Capture the cell that displays the provided text and extract its [X, Y] central coordinate. 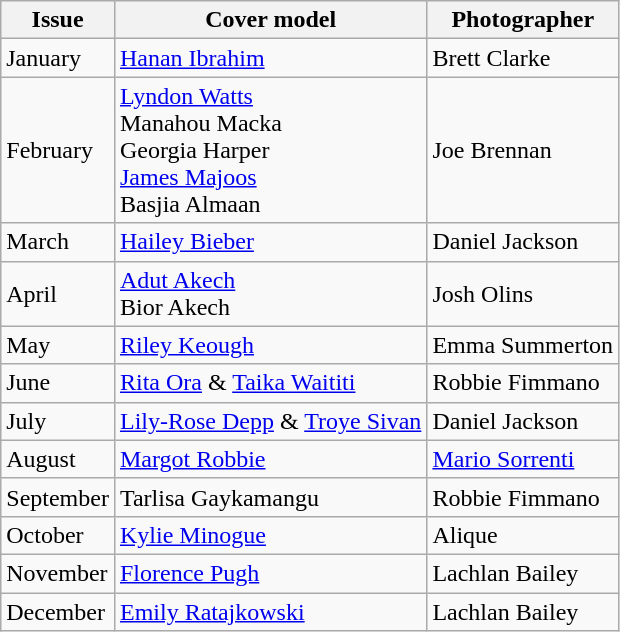
March [58, 242]
December [58, 611]
Adut Akech Bior Akech [270, 294]
September [58, 497]
Hailey Bieber [270, 242]
Hanan Ibrahim [270, 58]
Rita Ora & Taika Waititi [270, 383]
Brett Clarke [523, 58]
April [58, 294]
February [58, 150]
November [58, 573]
Mario Sorrenti [523, 459]
May [58, 345]
Josh Olins [523, 294]
Florence Pugh [270, 573]
Lily-Rose Depp & Troye Sivan [270, 421]
Alique [523, 535]
Lyndon Watts Manahou Macka Georgia Harper James Majoos Basjia Almaan [270, 150]
Joe Brennan [523, 150]
Issue [58, 20]
Tarlisa Gaykamangu [270, 497]
Riley Keough [270, 345]
October [58, 535]
June [58, 383]
Kylie Minogue [270, 535]
July [58, 421]
Emma Summerton [523, 345]
Cover model [270, 20]
Photographer [523, 20]
August [58, 459]
Margot Robbie [270, 459]
January [58, 58]
Emily Ratajkowski [270, 611]
